Find where the given text appears and provide that cell's center as (X, Y) coordinate. 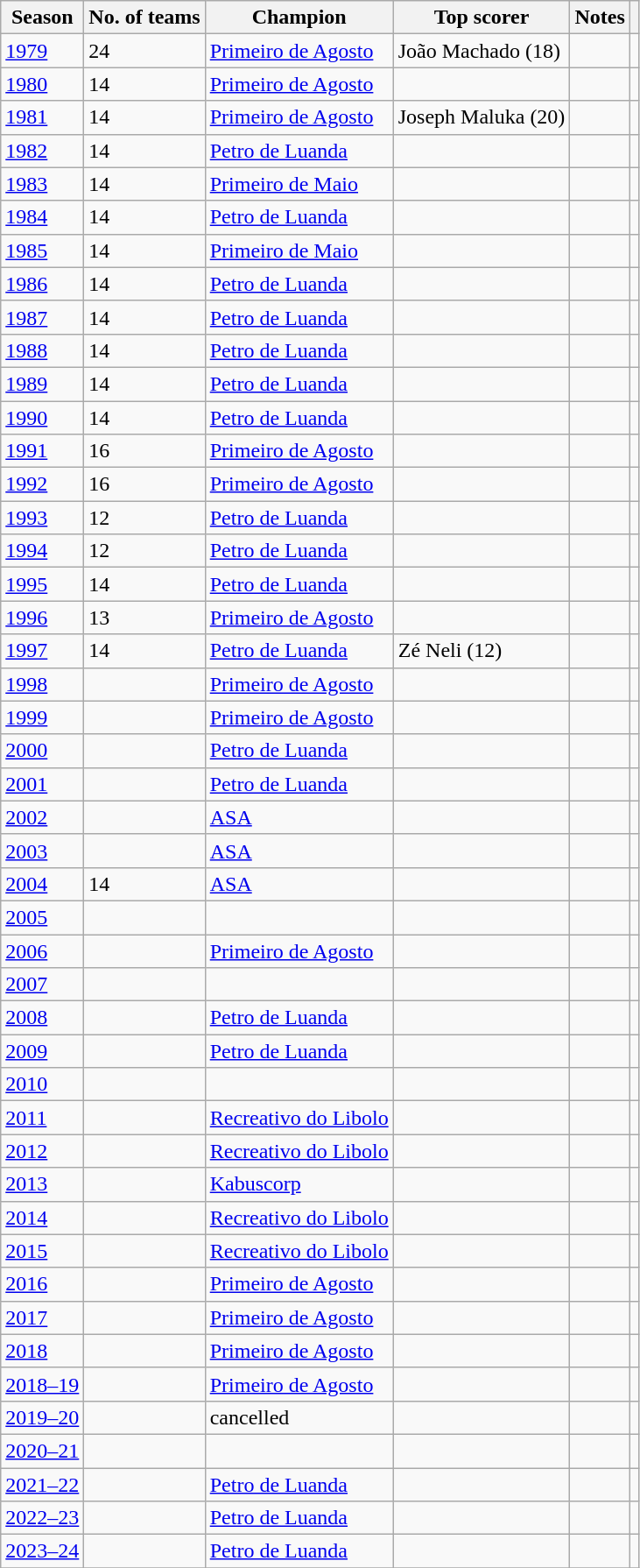
1992 (42, 484)
1996 (42, 618)
2018 (42, 1351)
1981 (42, 117)
2011 (42, 1118)
1997 (42, 651)
João Machado (18) (482, 51)
24 (144, 51)
2002 (42, 817)
2020–21 (42, 1451)
2021–22 (42, 1485)
2009 (42, 1051)
1994 (42, 551)
1982 (42, 151)
2003 (42, 851)
2017 (42, 1317)
Joseph Maluka (20) (482, 117)
2018–19 (42, 1384)
2007 (42, 985)
Season (42, 18)
1985 (42, 251)
2023–24 (42, 1551)
Champion (299, 18)
2019–20 (42, 1417)
2000 (42, 751)
2004 (42, 884)
1990 (42, 418)
2014 (42, 1218)
Notes (600, 18)
1986 (42, 284)
13 (144, 618)
1979 (42, 51)
2012 (42, 1151)
No. of teams (144, 18)
2013 (42, 1184)
1998 (42, 684)
1987 (42, 317)
1988 (42, 350)
Kabuscorp (299, 1184)
2015 (42, 1251)
1984 (42, 217)
2005 (42, 917)
Top scorer (482, 18)
1980 (42, 84)
1991 (42, 451)
1983 (42, 184)
Zé Neli (12) (482, 651)
1999 (42, 717)
2010 (42, 1084)
2008 (42, 1018)
2006 (42, 950)
cancelled (299, 1417)
1995 (42, 584)
2022–23 (42, 1518)
2016 (42, 1284)
1989 (42, 384)
1993 (42, 518)
2001 (42, 784)
